From the cell containing the given text, extract its center point as (x, y) coordinate. 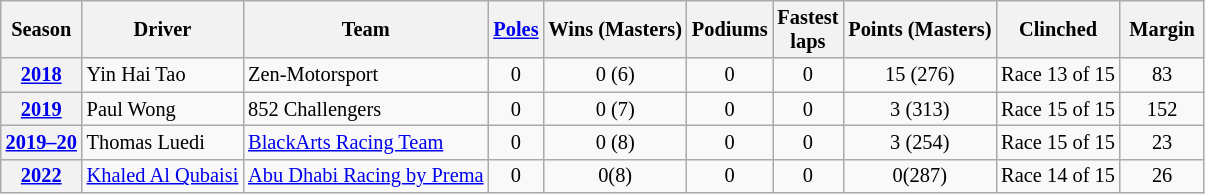
152 (1162, 109)
23 (1162, 142)
Points (Masters) (920, 29)
Clinched (1058, 29)
Zen-Motorsport (366, 75)
BlackArts Racing Team (366, 142)
Podiums (730, 29)
Thomas Luedi (162, 142)
0 (6) (615, 75)
0 (7) (615, 109)
Paul Wong (162, 109)
3 (313) (920, 109)
Wins (Masters) (615, 29)
0 (8) (615, 142)
Margin (1162, 29)
26 (1162, 176)
2022 (42, 176)
Khaled Al Qubaisi (162, 176)
Driver (162, 29)
0(287) (920, 176)
852 Challengers (366, 109)
15 (276) (920, 75)
83 (1162, 75)
3 (254) (920, 142)
Abu Dhabi Racing by Prema (366, 176)
Fastest laps (808, 29)
2018 (42, 75)
Yin Hai Tao (162, 75)
Team (366, 29)
0(8) (615, 176)
2019–20 (42, 142)
Poles (516, 29)
Season (42, 29)
Race 14 of 15 (1058, 176)
Race 13 of 15 (1058, 75)
2019 (42, 109)
